Capture the cell that displays the provided text and extract its [x, y] central coordinate. 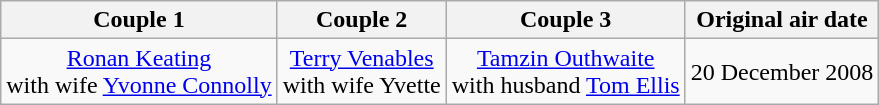
Terry Venableswith wife Yvette [362, 72]
Original air date [782, 20]
Couple 2 [362, 20]
20 December 2008 [782, 72]
Tamzin Outhwaitewith husband Tom Ellis [566, 72]
Ronan Keatingwith wife Yvonne Connolly [139, 72]
Couple 3 [566, 20]
Couple 1 [139, 20]
